Provide the [X, Y] coordinate of the cell's center where the given text is located.  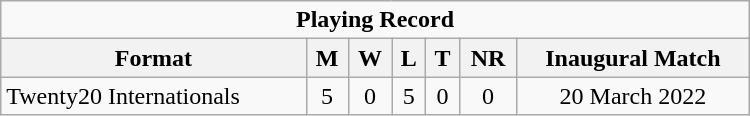
M [327, 58]
W [370, 58]
Twenty20 Internationals [154, 96]
20 March 2022 [634, 96]
Inaugural Match [634, 58]
L [409, 58]
Playing Record [375, 20]
NR [488, 58]
Format [154, 58]
T [443, 58]
